Find where the given text appears and provide that cell's center as [X, Y] coordinate. 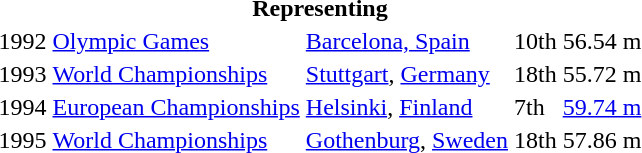
Helsinki, Finland [406, 107]
18th [536, 74]
7th [536, 107]
Stuttgart, Germany [406, 74]
10th [536, 41]
Barcelona, Spain [406, 41]
Olympic Games [176, 41]
European Championships [176, 107]
World Championships [176, 74]
